Identify which cell holds the provided text, then report its [X, Y] central coordinate. 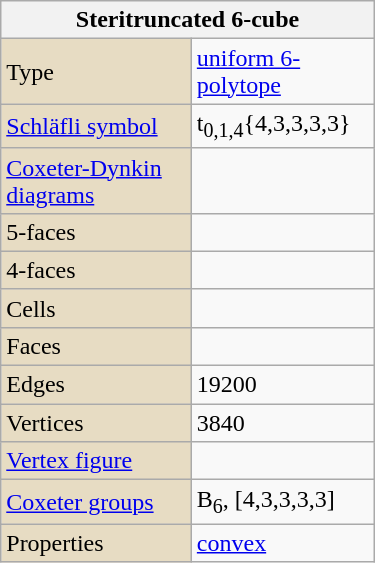
Coxeter-Dynkin diagrams [96, 180]
Edges [96, 385]
Steritruncated 6-cube [188, 20]
Type [96, 72]
5-faces [96, 232]
Properties [96, 543]
Vertices [96, 423]
uniform 6-polytope [282, 72]
19200 [282, 385]
4-faces [96, 270]
Cells [96, 308]
Faces [96, 346]
t0,1,4{4,3,3,3,3} [282, 126]
Vertex figure [96, 461]
Schläfli symbol [96, 126]
B6, [4,3,3,3,3] [282, 502]
convex [282, 543]
Coxeter groups [96, 502]
3840 [282, 423]
